Determine the [X, Y] coordinate at the center of the cell enclosing the given text.  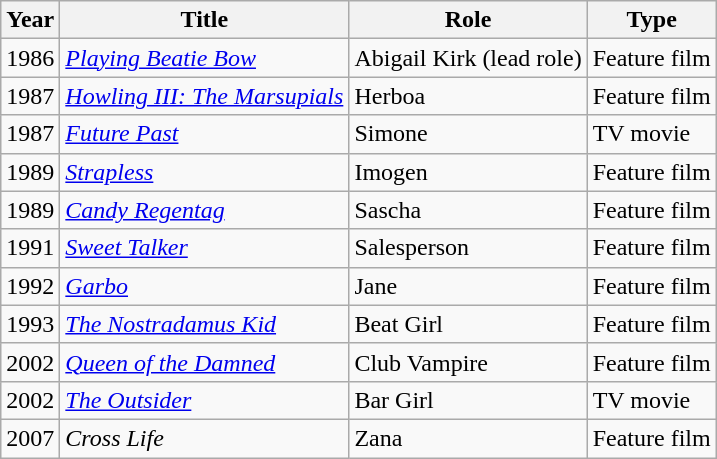
The Outsider [204, 400]
Howling III: The Marsupials [204, 96]
Role [468, 20]
Strapless [204, 172]
Candy Regentag [204, 210]
The Nostradamus Kid [204, 324]
Type [652, 20]
Queen of the Damned [204, 362]
1993 [30, 324]
1992 [30, 286]
Bar Girl [468, 400]
Imogen [468, 172]
Sweet Talker [204, 248]
Abigail Kirk (lead role) [468, 58]
Playing Beatie Bow [204, 58]
Cross Life [204, 438]
Year [30, 20]
Garbo [204, 286]
Sascha [468, 210]
1991 [30, 248]
Zana [468, 438]
Future Past [204, 134]
Beat Girl [468, 324]
Title [204, 20]
Herboa [468, 96]
Simone [468, 134]
1986 [30, 58]
Salesperson [468, 248]
2007 [30, 438]
Jane [468, 286]
Club Vampire [468, 362]
